Determine the (x, y) coordinate at the center of the cell enclosing the given text.  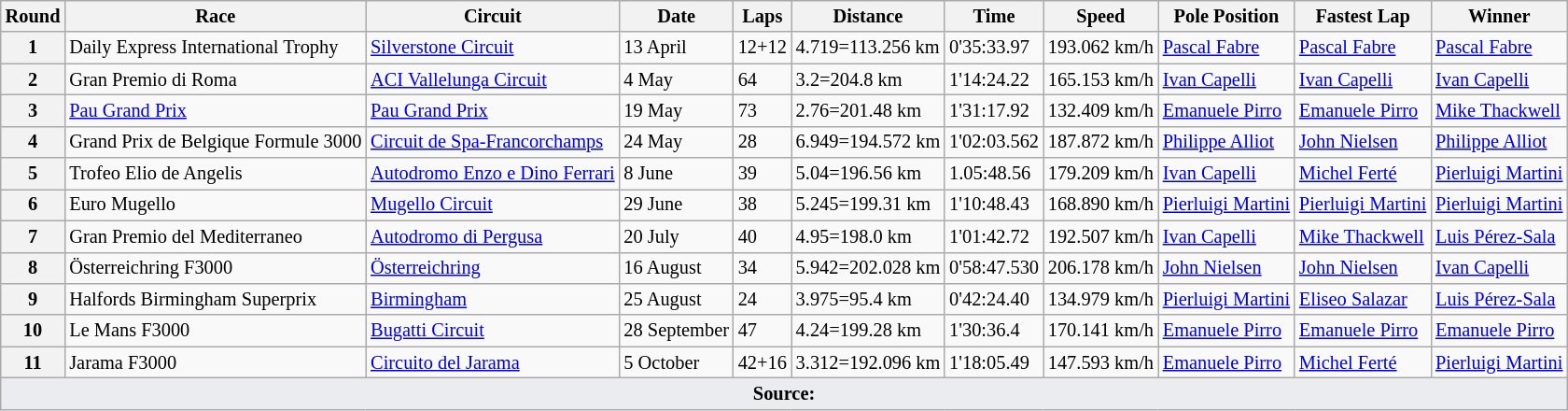
Trofeo Elio de Angelis (215, 174)
6.949=194.572 km (868, 142)
5 October (676, 362)
3.975=95.4 km (868, 299)
5.04=196.56 km (868, 174)
0'58:47.530 (994, 268)
29 June (676, 205)
134.979 km/h (1101, 299)
1 (34, 48)
28 September (676, 331)
1.05:48.56 (994, 174)
Jarama F3000 (215, 362)
Circuito del Jarama (493, 362)
192.507 km/h (1101, 236)
170.141 km/h (1101, 331)
132.409 km/h (1101, 110)
Race (215, 16)
19 May (676, 110)
Birmingham (493, 299)
147.593 km/h (1101, 362)
ACI Vallelunga Circuit (493, 79)
Circuit (493, 16)
64 (763, 79)
8 (34, 268)
4.24=199.28 km (868, 331)
Silverstone Circuit (493, 48)
10 (34, 331)
206.178 km/h (1101, 268)
Eliseo Salazar (1363, 299)
3.312=192.096 km (868, 362)
0'42:24.40 (994, 299)
5 (34, 174)
Gran Premio del Mediterraneo (215, 236)
5.942=202.028 km (868, 268)
3.2=204.8 km (868, 79)
1'01:42.72 (994, 236)
168.890 km/h (1101, 205)
Halfords Birmingham Superprix (215, 299)
Speed (1101, 16)
Autodromo di Pergusa (493, 236)
12+12 (763, 48)
187.872 km/h (1101, 142)
1'30:36.4 (994, 331)
1'10:48.43 (994, 205)
Round (34, 16)
4 (34, 142)
6 (34, 205)
Winner (1499, 16)
Time (994, 16)
28 (763, 142)
9 (34, 299)
47 (763, 331)
165.153 km/h (1101, 79)
73 (763, 110)
40 (763, 236)
16 August (676, 268)
Le Mans F3000 (215, 331)
Bugatti Circuit (493, 331)
20 July (676, 236)
Distance (868, 16)
Österreichring F3000 (215, 268)
38 (763, 205)
Circuit de Spa-Francorchamps (493, 142)
1'14:24.22 (994, 79)
Autodromo Enzo e Dino Ferrari (493, 174)
34 (763, 268)
2 (34, 79)
7 (34, 236)
Pole Position (1226, 16)
Mugello Circuit (493, 205)
Gran Premio di Roma (215, 79)
Österreichring (493, 268)
39 (763, 174)
1'02:03.562 (994, 142)
1'18:05.49 (994, 362)
5.245=199.31 km (868, 205)
Source: (784, 393)
1'31:17.92 (994, 110)
8 June (676, 174)
24 May (676, 142)
179.209 km/h (1101, 174)
Date (676, 16)
3 (34, 110)
4 May (676, 79)
11 (34, 362)
24 (763, 299)
193.062 km/h (1101, 48)
Euro Mugello (215, 205)
25 August (676, 299)
13 April (676, 48)
0'35:33.97 (994, 48)
42+16 (763, 362)
Grand Prix de Belgique Formule 3000 (215, 142)
Daily Express International Trophy (215, 48)
2.76=201.48 km (868, 110)
4.95=198.0 km (868, 236)
Fastest Lap (1363, 16)
Laps (763, 16)
4.719=113.256 km (868, 48)
